Extract the [X, Y] coordinate from the center of the cell holding the provided text.  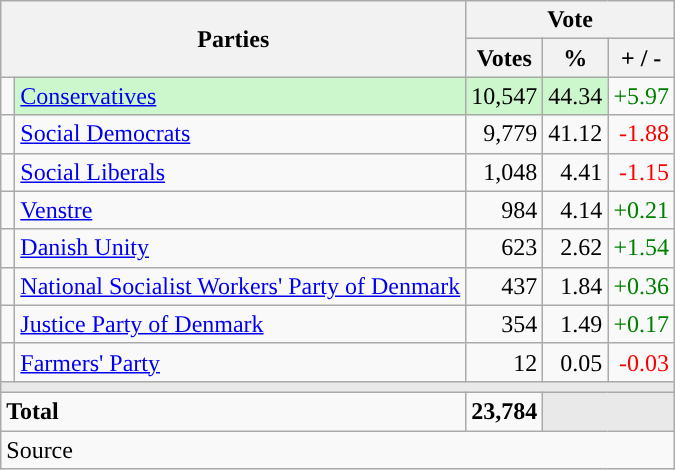
National Socialist Workers' Party of Denmark [240, 286]
Votes [504, 58]
% [576, 58]
+ / - [642, 58]
41.12 [576, 134]
Justice Party of Denmark [240, 324]
44.34 [576, 96]
-0.03 [642, 362]
4.14 [576, 210]
10,547 [504, 96]
1.49 [576, 324]
Farmers' Party [240, 362]
437 [504, 286]
+0.21 [642, 210]
12 [504, 362]
Danish Unity [240, 248]
+5.97 [642, 96]
+0.17 [642, 324]
23,784 [504, 411]
354 [504, 324]
Vote [570, 20]
-1.88 [642, 134]
Source [338, 449]
623 [504, 248]
Conservatives [240, 96]
+1.54 [642, 248]
1.84 [576, 286]
1,048 [504, 172]
984 [504, 210]
9,779 [504, 134]
Social Liberals [240, 172]
-1.15 [642, 172]
0.05 [576, 362]
+0.36 [642, 286]
2.62 [576, 248]
Venstre [240, 210]
Social Democrats [240, 134]
Parties [234, 39]
Total [234, 411]
4.41 [576, 172]
